Search for the cell housing the specified text and yield its (X, Y) center coordinate. 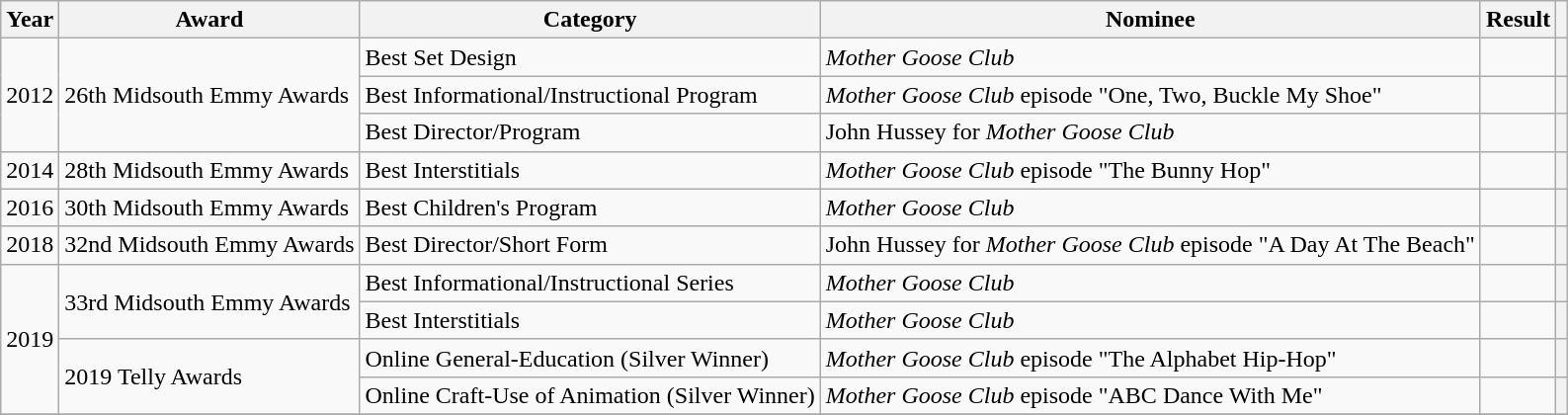
30th Midsouth Emmy Awards (209, 207)
Best Director/Short Form (590, 245)
2018 (30, 245)
Best Informational/Instructional Series (590, 283)
John Hussey for Mother Goose Club episode "A Day At The Beach" (1150, 245)
2012 (30, 95)
2014 (30, 170)
Best Informational/Instructional Program (590, 95)
Year (30, 20)
Best Director/Program (590, 132)
Award (209, 20)
28th Midsouth Emmy Awards (209, 170)
John Hussey for Mother Goose Club (1150, 132)
33rd Midsouth Emmy Awards (209, 301)
Nominee (1150, 20)
2019 (30, 339)
Mother Goose Club episode "The Bunny Hop" (1150, 170)
32nd Midsouth Emmy Awards (209, 245)
2016 (30, 207)
Best Set Design (590, 57)
Result (1518, 20)
Online Craft-Use of Animation (Silver Winner) (590, 395)
Best Children's Program (590, 207)
2019 Telly Awards (209, 376)
Mother Goose Club episode "The Alphabet Hip-Hop" (1150, 358)
26th Midsouth Emmy Awards (209, 95)
Online General-Education (Silver Winner) (590, 358)
Mother Goose Club episode "One, Two, Buckle My Shoe" (1150, 95)
Category (590, 20)
Mother Goose Club episode "ABC Dance With Me" (1150, 395)
